For the text-containing cell, return its midpoint in [x, y] coordinate format. 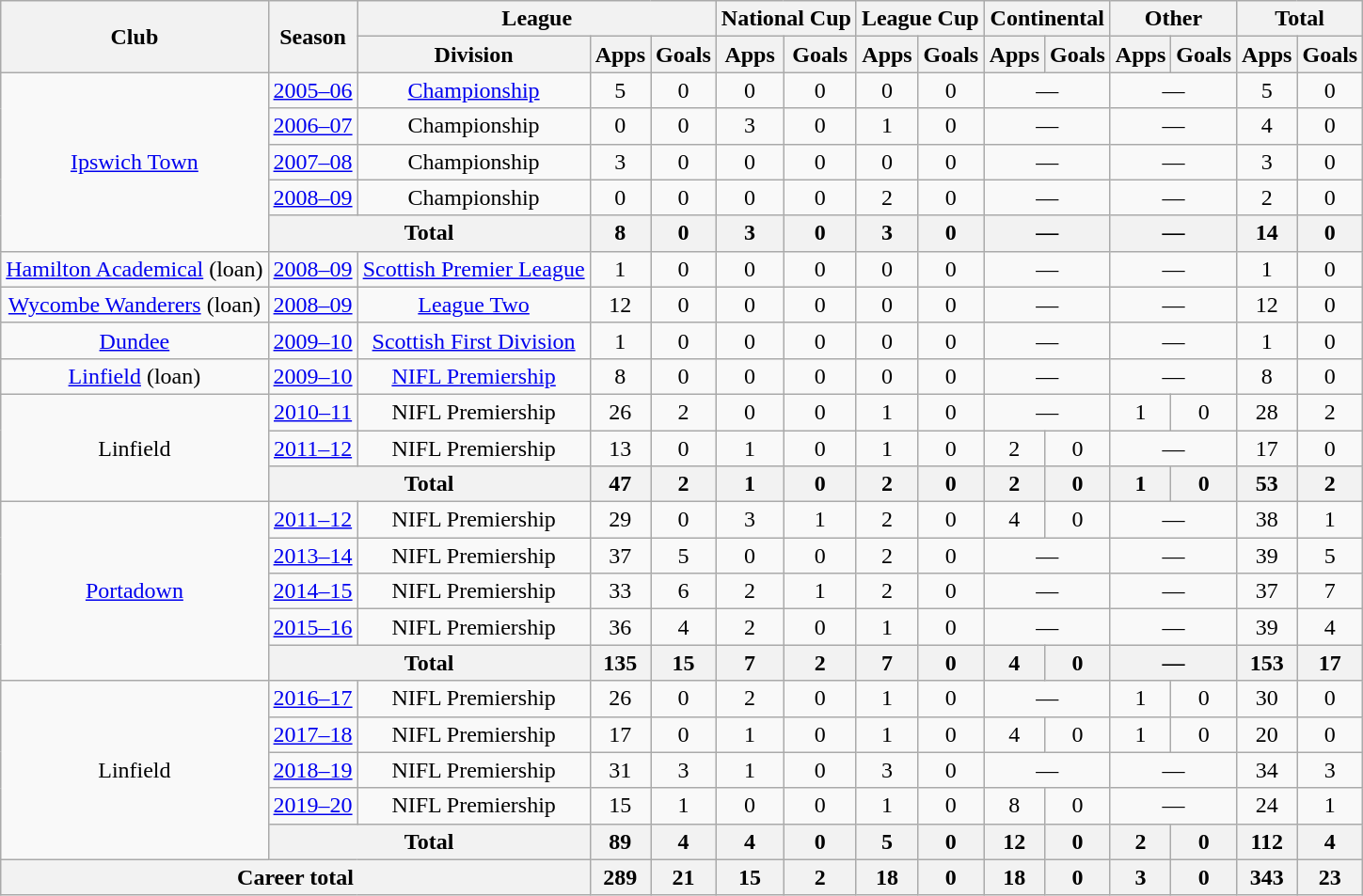
2019–20 [312, 806]
Wycombe Wanderers (loan) [135, 305]
Club [135, 37]
Linfield (loan) [135, 376]
23 [1330, 877]
2016–17 [312, 699]
343 [1267, 877]
29 [620, 520]
34 [1267, 770]
2010–11 [312, 412]
2005–06 [312, 90]
2017–18 [312, 734]
28 [1267, 412]
Scottish Premier League [474, 269]
13 [620, 448]
153 [1267, 663]
Scottish First Division [474, 340]
Ipswich Town [135, 162]
31 [620, 770]
20 [1267, 734]
89 [620, 841]
53 [1267, 484]
League Two [474, 305]
Portadown [135, 591]
24 [1267, 806]
League Cup [920, 19]
Other [1173, 19]
2007–08 [312, 162]
Season [312, 37]
Dundee [135, 340]
21 [684, 877]
National Cup [786, 19]
289 [620, 877]
Hamilton Academical (loan) [135, 269]
14 [1267, 233]
League [536, 19]
135 [620, 663]
2018–19 [312, 770]
38 [1267, 520]
Continental [1047, 19]
Career total [295, 877]
36 [620, 627]
6 [684, 591]
2015–16 [312, 627]
2006–07 [312, 126]
2014–15 [312, 591]
30 [1267, 699]
47 [620, 484]
33 [620, 591]
2013–14 [312, 556]
Division [474, 55]
112 [1267, 841]
